Output the (x, y) coordinate of the center of the cell containing the given text.  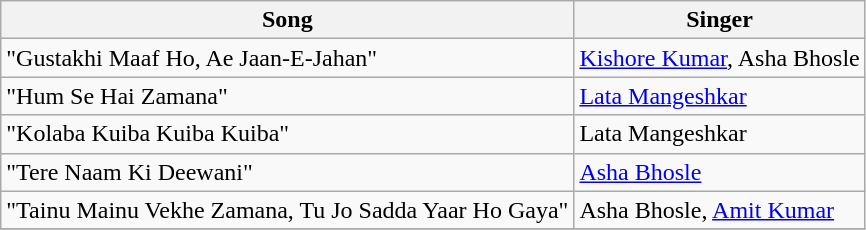
"Tere Naam Ki Deewani" (288, 172)
Song (288, 20)
"Kolaba Kuiba Kuiba Kuiba" (288, 134)
Kishore Kumar, Asha Bhosle (720, 58)
Asha Bhosle (720, 172)
Asha Bhosle, Amit Kumar (720, 210)
Singer (720, 20)
"Gustakhi Maaf Ho, Ae Jaan-E-Jahan" (288, 58)
"Tainu Mainu Vekhe Zamana, Tu Jo Sadda Yaar Ho Gaya" (288, 210)
"Hum Se Hai Zamana" (288, 96)
